Find where the given text appears and provide that cell's center as [x, y] coordinate. 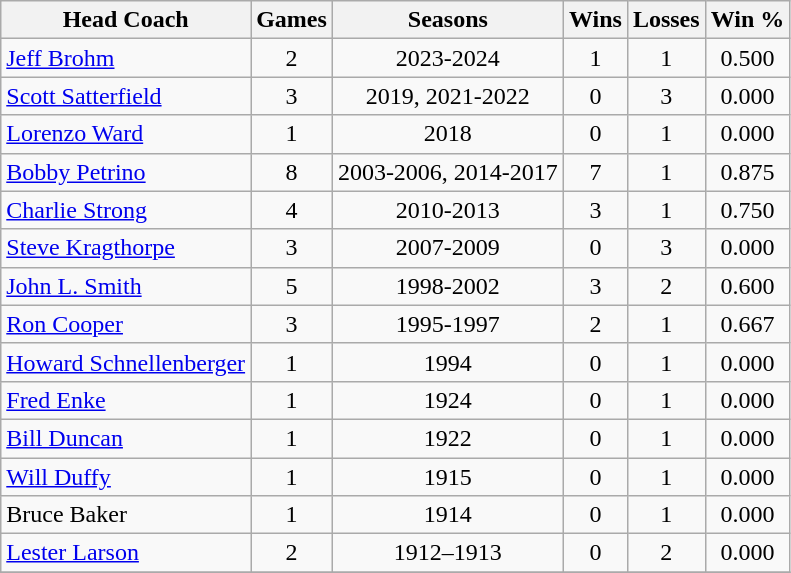
2018 [448, 134]
0.875 [748, 172]
Games [292, 20]
Lester Larson [126, 553]
Jeff Brohm [126, 58]
Win % [748, 20]
2023-2024 [448, 58]
0.750 [748, 210]
Steve Kragthorpe [126, 248]
Ron Cooper [126, 324]
1912–1913 [448, 553]
Losses [666, 20]
8 [292, 172]
Will Duffy [126, 477]
Charlie Strong [126, 210]
Bruce Baker [126, 515]
0.500 [748, 58]
2007-2009 [448, 248]
1998-2002 [448, 286]
1922 [448, 438]
Scott Satterfield [126, 96]
5 [292, 286]
0.600 [748, 286]
Howard Schnellenberger [126, 362]
2019, 2021-2022 [448, 96]
John L. Smith [126, 286]
4 [292, 210]
1994 [448, 362]
1995-1997 [448, 324]
Wins [595, 20]
2010-2013 [448, 210]
Head Coach [126, 20]
Bobby Petrino [126, 172]
7 [595, 172]
1915 [448, 477]
Bill Duncan [126, 438]
0.667 [748, 324]
Fred Enke [126, 400]
Seasons [448, 20]
Lorenzo Ward [126, 134]
1914 [448, 515]
1924 [448, 400]
2003-2006, 2014-2017 [448, 172]
